Identify which cell holds the provided text, then report its [X, Y] central coordinate. 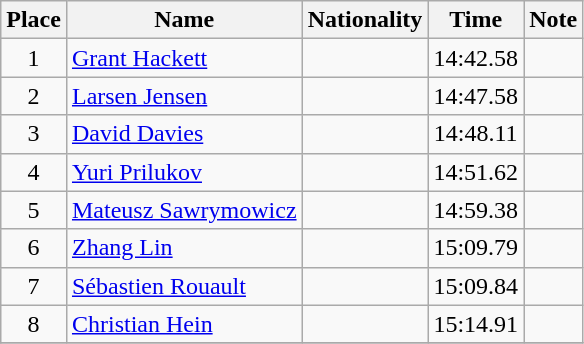
Christian Hein [184, 324]
15:14.91 [476, 324]
Nationality [365, 20]
David Davies [184, 134]
Larsen Jensen [184, 96]
6 [34, 248]
Time [476, 20]
3 [34, 134]
Mateusz Sawrymowicz [184, 210]
7 [34, 286]
15:09.84 [476, 286]
Sébastien Rouault [184, 286]
1 [34, 58]
14:51.62 [476, 172]
Name [184, 20]
Grant Hackett [184, 58]
5 [34, 210]
Yuri Prilukov [184, 172]
2 [34, 96]
Note [554, 20]
15:09.79 [476, 248]
14:42.58 [476, 58]
Zhang Lin [184, 248]
14:59.38 [476, 210]
4 [34, 172]
14:47.58 [476, 96]
14:48.11 [476, 134]
Place [34, 20]
8 [34, 324]
